Pinpoint the cell where the given text exists, returning its [X, Y] midpoint coordinate. 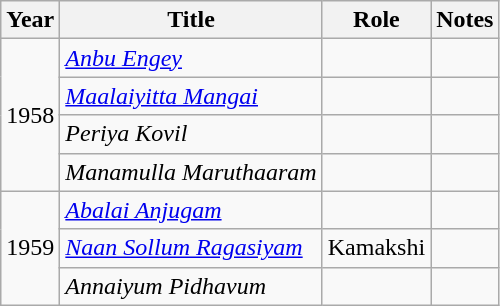
Manamulla Maruthaaram [191, 172]
1958 [30, 115]
1959 [30, 248]
Annaiyum Pidhavum [191, 286]
Periya Kovil [191, 134]
Notes [465, 20]
Kamakshi [376, 248]
Maalaiyitta Mangai [191, 96]
Year [30, 20]
Role [376, 20]
Naan Sollum Ragasiyam [191, 248]
Anbu Engey [191, 58]
Title [191, 20]
Abalai Anjugam [191, 210]
